From the cell containing the given text, extract its center point as (X, Y) coordinate. 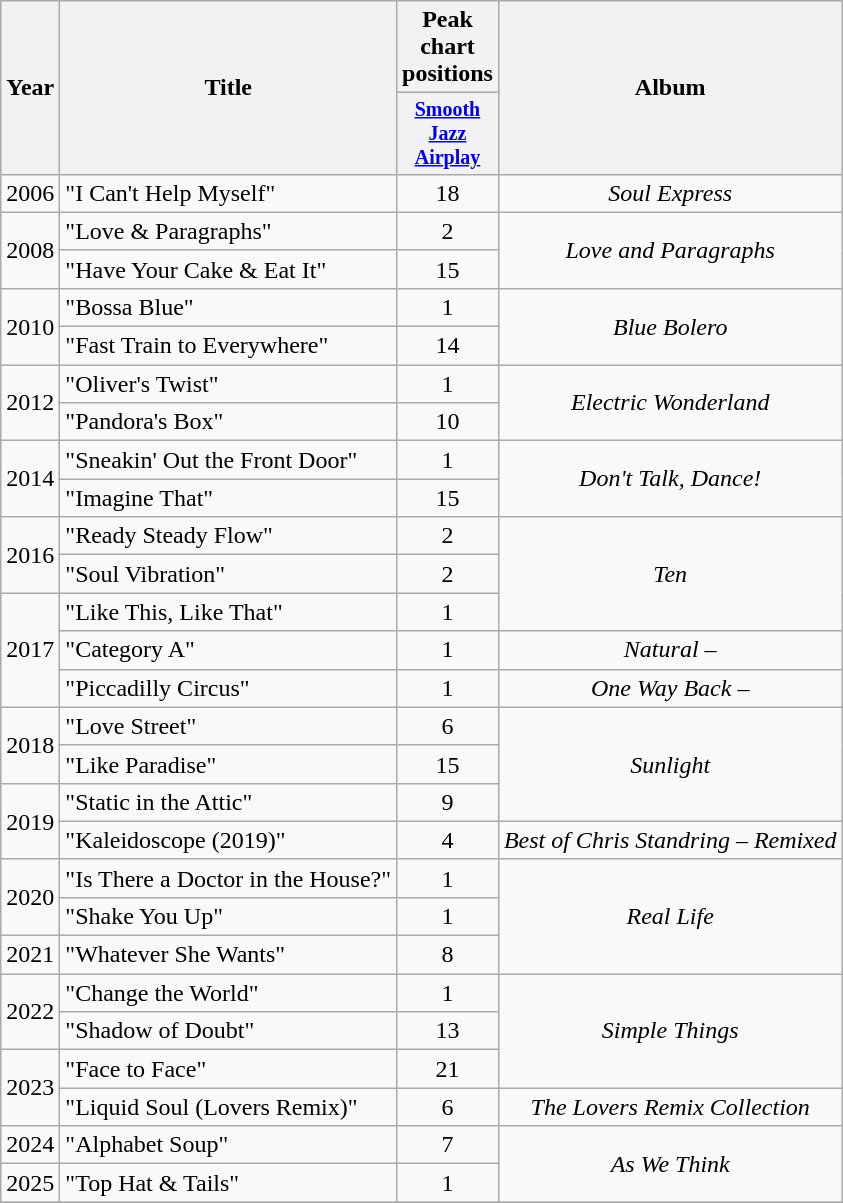
"Like This, Like That" (228, 612)
Peak chart positions (448, 47)
10 (448, 422)
Simple Things (670, 1031)
"Change the World" (228, 993)
"Ready Steady Flow" (228, 536)
18 (448, 193)
"Top Hat & Tails" (228, 1183)
"Static in the Attic" (228, 802)
2014 (30, 479)
Ten (670, 574)
"Pandora's Box" (228, 422)
2017 (30, 650)
2019 (30, 821)
"Sneakin' Out the Front Door" (228, 460)
"Love & Paragraphs" (228, 231)
Blue Bolero (670, 326)
2020 (30, 897)
2025 (30, 1183)
"Shadow of Doubt" (228, 1031)
The Lovers Remix Collection (670, 1107)
7 (448, 1145)
2006 (30, 193)
"Whatever She Wants" (228, 955)
9 (448, 802)
"Category A" (228, 650)
"Alphabet Soup" (228, 1145)
"Piccadilly Circus" (228, 688)
Album (670, 88)
2010 (30, 326)
2022 (30, 1012)
Soul Express (670, 193)
4 (448, 840)
Sunlight (670, 764)
"Have Your Cake & Eat It" (228, 269)
2021 (30, 955)
"Liquid Soul (Lovers Remix)" (228, 1107)
Electric Wonderland (670, 403)
2008 (30, 250)
Natural – (670, 650)
"Like Paradise" (228, 764)
"Oliver's Twist" (228, 384)
2016 (30, 555)
"Face to Face" (228, 1069)
2018 (30, 745)
"I Can't Help Myself" (228, 193)
2024 (30, 1145)
2023 (30, 1088)
2012 (30, 403)
"Love Street" (228, 726)
8 (448, 955)
"Bossa Blue" (228, 307)
"Is There a Doctor in the House?" (228, 878)
Don't Talk, Dance! (670, 479)
"Fast Train to Everywhere" (228, 346)
One Way Back – (670, 688)
Title (228, 88)
21 (448, 1069)
As We Think (670, 1164)
Smooth JazzAirplay (448, 134)
14 (448, 346)
Love and Paragraphs (670, 250)
Best of Chris Standring – Remixed (670, 840)
Year (30, 88)
"Shake You Up" (228, 916)
Real Life (670, 916)
13 (448, 1031)
"Soul Vibration" (228, 574)
"Kaleidoscope (2019)" (228, 840)
"Imagine That" (228, 498)
